Capture the cell that displays the provided text and extract its [X, Y] central coordinate. 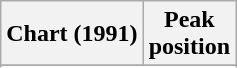
Chart (1991) [72, 34]
Peakposition [189, 34]
